Provide the (x, y) coordinate of the cell's center where the given text is located.  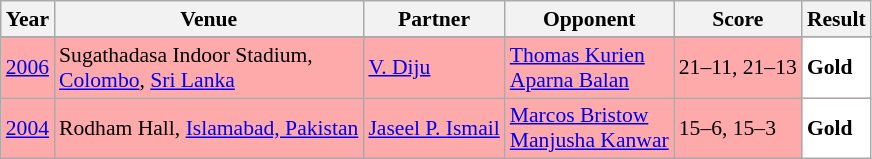
2004 (28, 128)
Score (738, 19)
2006 (28, 68)
21–11, 21–13 (738, 68)
Year (28, 19)
Jaseel P. Ismail (434, 128)
Rodham Hall, Islamabad, Pakistan (208, 128)
Partner (434, 19)
Thomas Kurien Aparna Balan (590, 68)
V. Diju (434, 68)
Venue (208, 19)
Sugathadasa Indoor Stadium,Colombo, Sri Lanka (208, 68)
15–6, 15–3 (738, 128)
Opponent (590, 19)
Result (836, 19)
Marcos Bristow Manjusha Kanwar (590, 128)
